Capture the cell that displays the provided text and extract its (x, y) central coordinate. 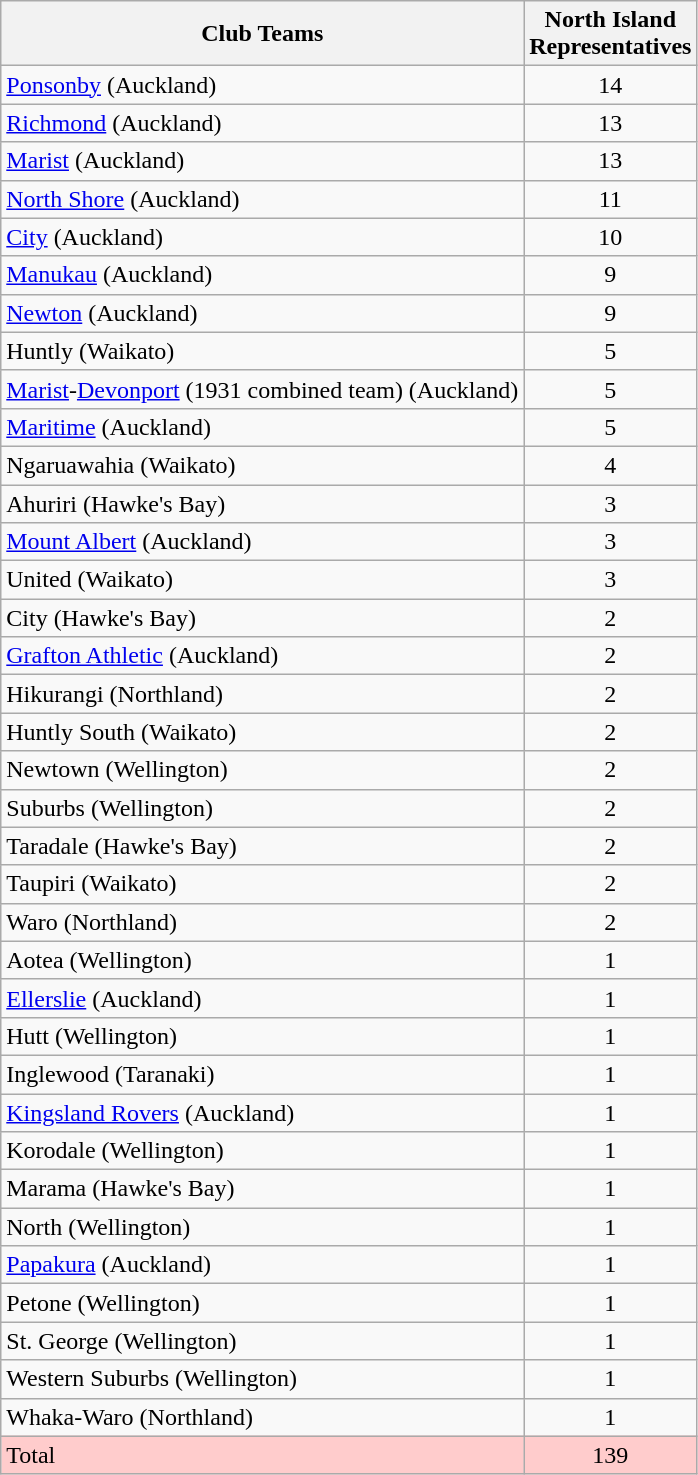
Grafton Athletic (Auckland) (262, 656)
Marama (Hawke's Bay) (262, 1189)
4 (610, 465)
North (Wellington) (262, 1227)
Kingsland Rovers (Auckland) (262, 1113)
Suburbs (Wellington) (262, 808)
St. George (Wellington) (262, 1341)
Newton (Auckland) (262, 313)
Korodale (Wellington) (262, 1151)
Marist-Devonport (1931 combined team) (Auckland) (262, 389)
Huntly (Waikato) (262, 351)
Mount Albert (Auckland) (262, 542)
Maritime (Auckland) (262, 427)
Hutt (Wellington) (262, 1036)
Western Suburbs (Wellington) (262, 1379)
Aotea (Wellington) (262, 960)
Waro (Northland) (262, 922)
Ahuriri (Hawke's Bay) (262, 503)
Huntly South (Waikato) (262, 732)
Whaka-Waro (Northland) (262, 1417)
Ponsonby (Auckland) (262, 85)
Ngaruawahia (Waikato) (262, 465)
Hikurangi (Northland) (262, 694)
11 (610, 199)
Manukau (Auckland) (262, 275)
Ellerslie (Auckland) (262, 998)
Club Teams (262, 34)
Richmond (Auckland) (262, 123)
United (Waikato) (262, 580)
Petone (Wellington) (262, 1303)
Taupiri (Waikato) (262, 884)
Papakura (Auckland) (262, 1265)
Taradale (Hawke's Bay) (262, 846)
14 (610, 85)
Inglewood (Taranaki) (262, 1074)
139 (610, 1455)
Newtown (Wellington) (262, 770)
Marist (Auckland) (262, 161)
North Island Representatives (610, 34)
City (Auckland) (262, 237)
North Shore (Auckland) (262, 199)
Total (262, 1455)
10 (610, 237)
City (Hawke's Bay) (262, 618)
